From the cell containing the given text, extract its center point as (x, y) coordinate. 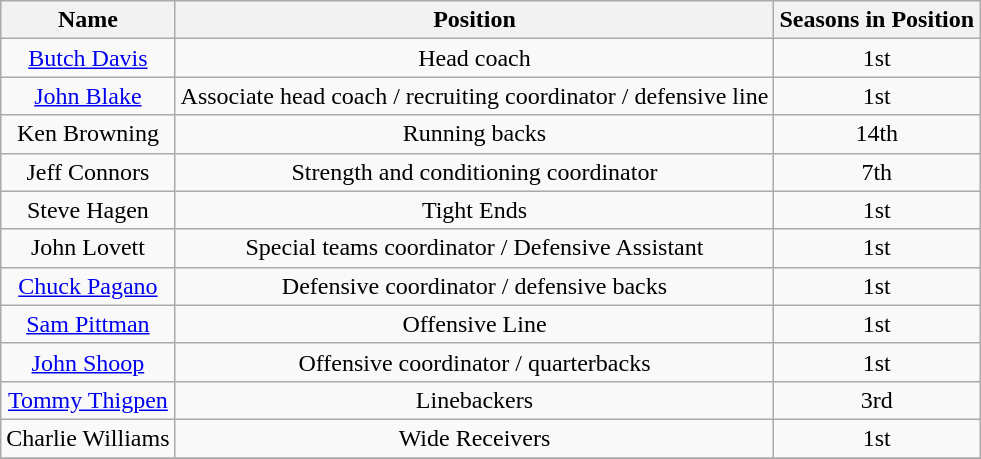
Tight Ends (474, 210)
Jeff Connors (88, 172)
Name (88, 20)
Tommy Thigpen (88, 400)
Head coach (474, 58)
Ken Browning (88, 134)
John Shoop (88, 362)
Charlie Williams (88, 438)
Wide Receivers (474, 438)
Butch Davis (88, 58)
14th (877, 134)
Linebackers (474, 400)
Chuck Pagano (88, 286)
John Lovett (88, 248)
Offensive Line (474, 324)
Position (474, 20)
Sam Pittman (88, 324)
Steve Hagen (88, 210)
Seasons in Position (877, 20)
Offensive coordinator / quarterbacks (474, 362)
Special teams coordinator / Defensive Assistant (474, 248)
Associate head coach / recruiting coordinator / defensive line (474, 96)
Strength and conditioning coordinator (474, 172)
3rd (877, 400)
John Blake (88, 96)
7th (877, 172)
Defensive coordinator / defensive backs (474, 286)
Running backs (474, 134)
